Identify which cell holds the provided text, then report its (x, y) central coordinate. 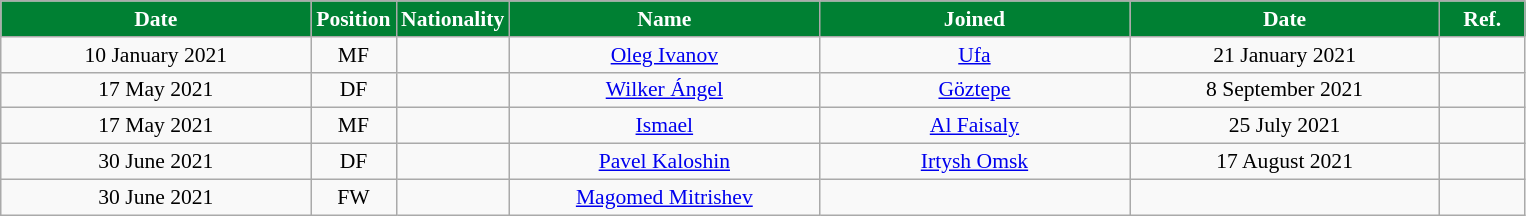
Al Faisaly (974, 126)
Oleg Ivanov (664, 55)
17 August 2021 (1285, 162)
Wilker Ángel (664, 90)
Position (354, 19)
Irtysh Omsk (974, 162)
10 January 2021 (156, 55)
25 July 2021 (1285, 126)
Göztepe (974, 90)
21 January 2021 (1285, 55)
Ismael (664, 126)
Name (664, 19)
Ref. (1482, 19)
Nationality (452, 19)
8 September 2021 (1285, 90)
FW (354, 197)
Joined (974, 19)
Magomed Mitrishev (664, 197)
Pavel Kaloshin (664, 162)
Ufa (974, 55)
